Search for the cell housing the specified text and yield its (X, Y) center coordinate. 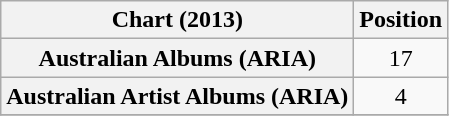
4 (401, 96)
17 (401, 58)
Chart (2013) (178, 20)
Australian Albums (ARIA) (178, 58)
Australian Artist Albums (ARIA) (178, 96)
Position (401, 20)
